Search for the cell housing the specified text and yield its (x, y) center coordinate. 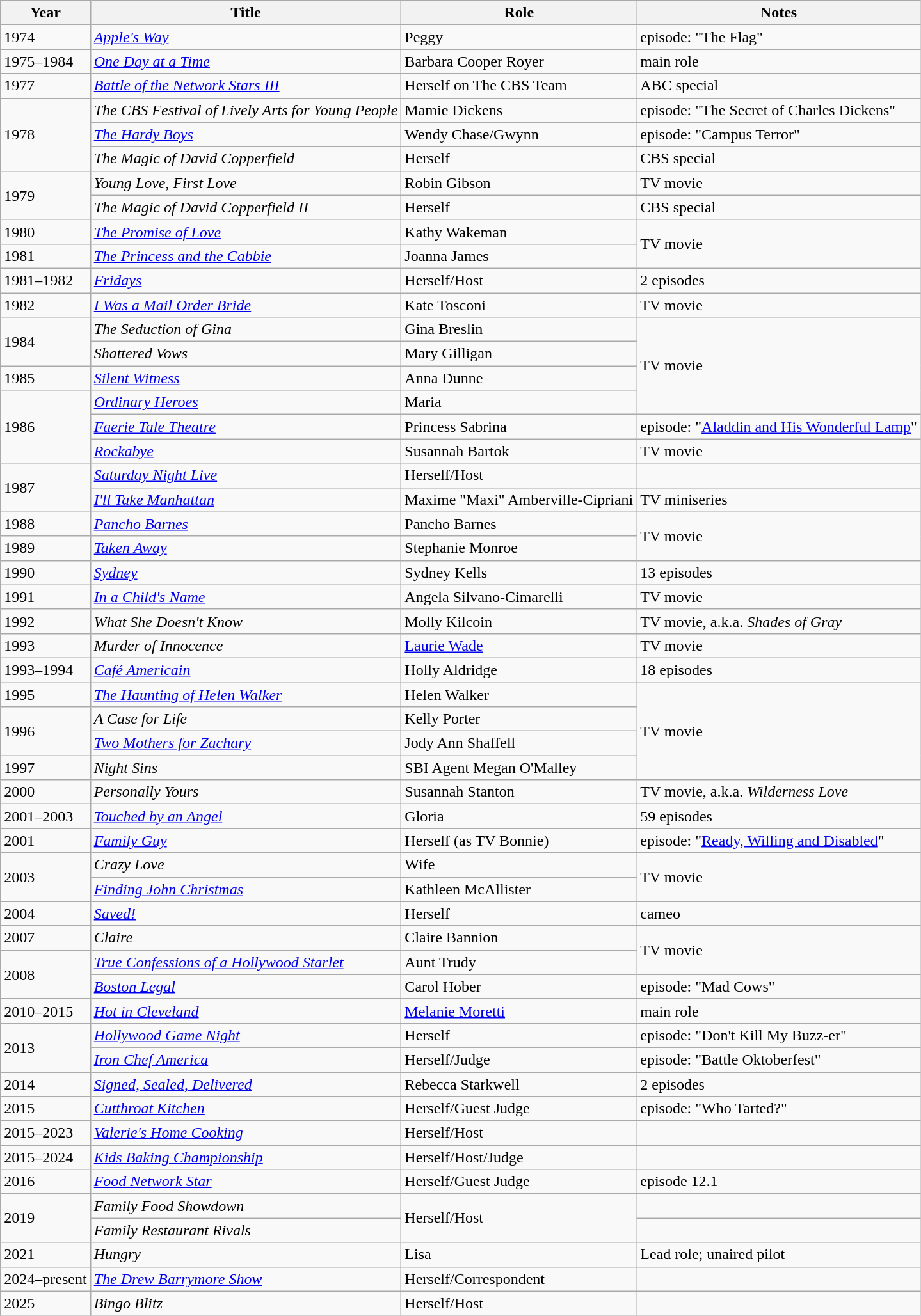
Kids Baking Championship (246, 1157)
Saturday Night Live (246, 475)
13 episodes (779, 573)
Susannah Stanton (519, 792)
Saved! (246, 914)
The Seduction of Gina (246, 329)
Joanna James (519, 256)
Herself/Correspondent (519, 1279)
The Drew Barrymore Show (246, 1279)
Kathleen McAllister (519, 889)
Title (246, 13)
Robin Gibson (519, 183)
What She Doesn't Know (246, 621)
Night Sins (246, 768)
Sydney (246, 573)
Maxime "Maxi" Amberville-Cipriani (519, 500)
Claire Bannion (519, 938)
1975–1984 (45, 61)
1995 (45, 694)
2000 (45, 792)
Two Mothers for Zachary (246, 743)
One Day at a Time (246, 61)
Rockabye (246, 451)
Kate Tosconi (519, 305)
1984 (45, 342)
episode: "Mad Cows" (779, 987)
The CBS Festival of Lively Arts for Young People (246, 110)
Carol Hober (519, 987)
Lisa (519, 1255)
2003 (45, 877)
1993–1994 (45, 670)
1980 (45, 232)
1981–1982 (45, 280)
18 episodes (779, 670)
True Confessions of a Hollywood Starlet (246, 962)
Young Love, First Love (246, 183)
Bingo Blitz (246, 1303)
Claire (246, 938)
2001–2003 (45, 816)
Silent Witness (246, 378)
Cutthroat Kitchen (246, 1109)
2014 (45, 1084)
Peggy (519, 37)
ABC special (779, 86)
Sydney Kells (519, 573)
Role (519, 13)
Food Network Star (246, 1182)
Finding John Christmas (246, 889)
Family Food Showdown (246, 1206)
Signed, Sealed, Delivered (246, 1084)
Susannah Bartok (519, 451)
Anna Dunne (519, 378)
Helen Walker (519, 694)
Gina Breslin (519, 329)
Laurie Wade (519, 646)
Iron Chef America (246, 1059)
2015–2023 (45, 1133)
1993 (45, 646)
Jody Ann Shaffell (519, 743)
episode: "Ready, Willing and Disabled" (779, 841)
2008 (45, 974)
2007 (45, 938)
2004 (45, 914)
2024–present (45, 1279)
Shattered Vows (246, 354)
Battle of the Network Stars III (246, 86)
1989 (45, 548)
Holly Aldridge (519, 670)
Mary Gilligan (519, 354)
2001 (45, 841)
Herself (as TV Bonnie) (519, 841)
Princess Sabrina (519, 427)
Herself/Host/Judge (519, 1157)
Herself/Judge (519, 1059)
Faerie Tale Theatre (246, 427)
1982 (45, 305)
I Was a Mail Order Bride (246, 305)
The Promise of Love (246, 232)
Touched by an Angel (246, 816)
Stephanie Monroe (519, 548)
The Princess and the Cabbie (246, 256)
Ordinary Heroes (246, 402)
SBI Agent Megan O'Malley (519, 768)
episode: "The Flag" (779, 37)
1990 (45, 573)
episode: "Campus Terror" (779, 134)
TV miniseries (779, 500)
Apple's Way (246, 37)
Café Americain (246, 670)
2015–2024 (45, 1157)
2015 (45, 1109)
Barbara Cooper Royer (519, 61)
1978 (45, 134)
cameo (779, 914)
1981 (45, 256)
Angela Silvano-Cimarelli (519, 597)
Kathy Wakeman (519, 232)
Aunt Trudy (519, 962)
episode: "Who Tarted?" (779, 1109)
Mamie Dickens (519, 110)
Wendy Chase/Gwynn (519, 134)
The Hardy Boys (246, 134)
2019 (45, 1218)
A Case for Life (246, 719)
Murder of Innocence (246, 646)
Family Restaurant Rivals (246, 1230)
1992 (45, 621)
Hollywood Game Night (246, 1035)
Herself on The CBS Team (519, 86)
The Magic of David Copperfield II (246, 207)
1991 (45, 597)
Fridays (246, 280)
Hot in Cleveland (246, 1011)
Hungry (246, 1255)
Gloria (519, 816)
Kelly Porter (519, 719)
1997 (45, 768)
In a Child's Name (246, 597)
Year (45, 13)
Family Guy (246, 841)
1974 (45, 37)
Rebecca Starkwell (519, 1084)
episode: "The Secret of Charles Dickens" (779, 110)
The Magic of David Copperfield (246, 159)
episode 12.1 (779, 1182)
2021 (45, 1255)
1977 (45, 86)
I'll Take Manhattan (246, 500)
The Haunting of Helen Walker (246, 694)
2013 (45, 1047)
TV movie, a.k.a. Wilderness Love (779, 792)
Lead role; unaired pilot (779, 1255)
1987 (45, 488)
Melanie Moretti (519, 1011)
1986 (45, 427)
Taken Away (246, 548)
Wife (519, 865)
Molly Kilcoin (519, 621)
1979 (45, 195)
59 episodes (779, 816)
2010–2015 (45, 1011)
Valerie's Home Cooking (246, 1133)
1988 (45, 524)
Maria (519, 402)
Notes (779, 13)
episode: "Don't Kill My Buzz-er" (779, 1035)
Boston Legal (246, 987)
2025 (45, 1303)
episode: "Aladdin and His Wonderful Lamp" (779, 427)
TV movie, a.k.a. Shades of Gray (779, 621)
Crazy Love (246, 865)
1985 (45, 378)
episode: "Battle Oktoberfest" (779, 1059)
1996 (45, 731)
Personally Yours (246, 792)
2016 (45, 1182)
